Return the [X, Y] coordinate for the center point of the cell that contains the specified text.  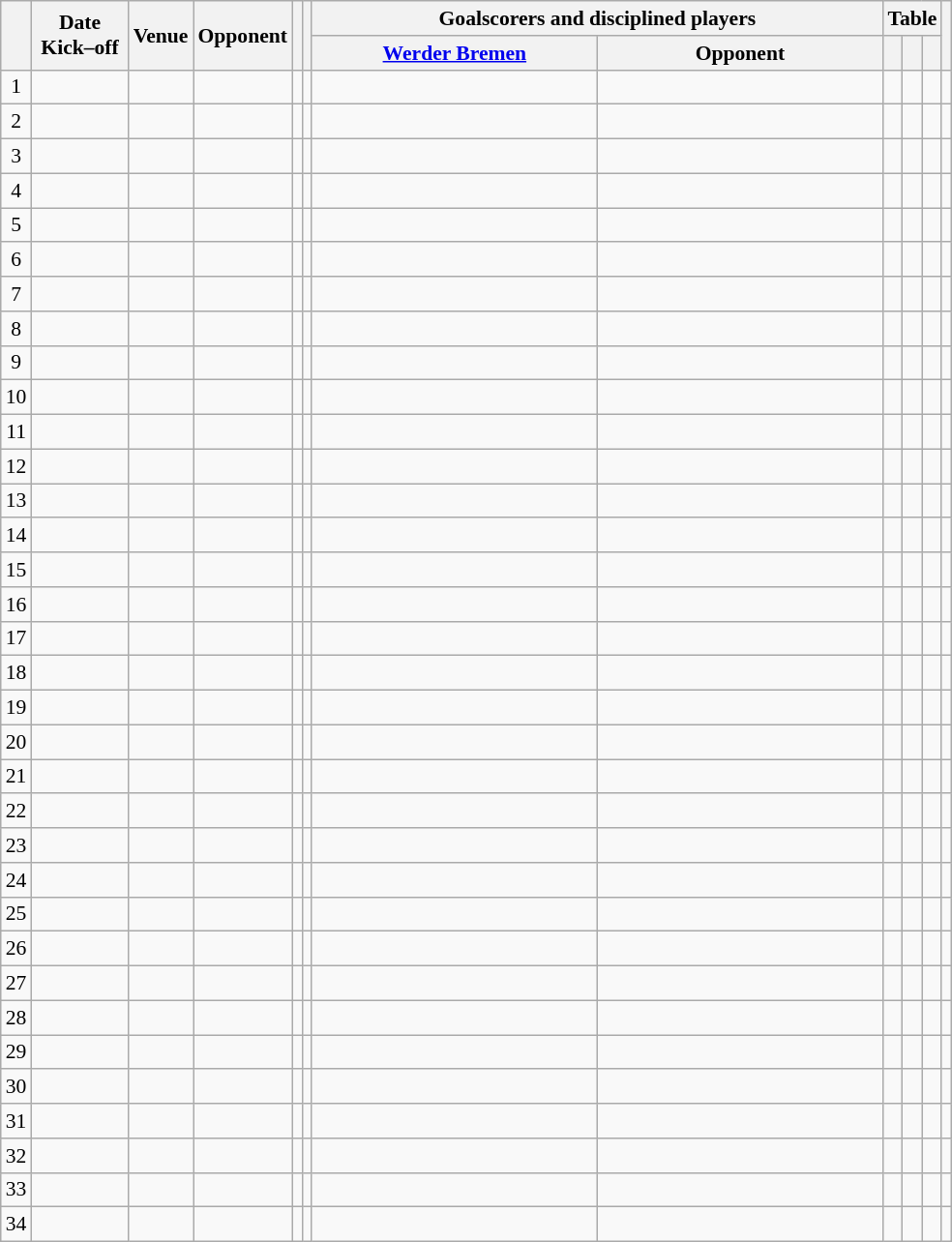
25 [16, 914]
15 [16, 570]
5 [16, 225]
Goalscorers and disciplined players [597, 18]
27 [16, 984]
14 [16, 536]
23 [16, 845]
9 [16, 363]
10 [16, 398]
4 [16, 191]
12 [16, 466]
17 [16, 638]
Werder Bremen [455, 53]
21 [16, 777]
19 [16, 708]
3 [16, 157]
18 [16, 673]
33 [16, 1190]
8 [16, 329]
Venue [161, 35]
26 [16, 949]
DateKick–off [79, 35]
24 [16, 880]
22 [16, 812]
1 [16, 87]
Table [913, 18]
6 [16, 260]
2 [16, 122]
20 [16, 742]
31 [16, 1121]
7 [16, 294]
16 [16, 605]
34 [16, 1225]
30 [16, 1087]
29 [16, 1052]
11 [16, 432]
32 [16, 1156]
28 [16, 1018]
13 [16, 501]
